Find where the given text appears and provide that cell's center as (X, Y) coordinate. 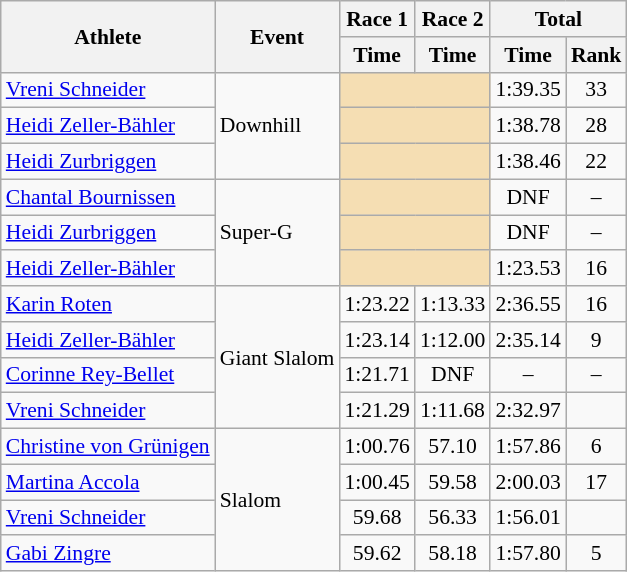
1:39.35 (528, 90)
56.33 (452, 518)
1:23.22 (376, 304)
57.10 (452, 447)
Race 1 (376, 19)
2:35.14 (528, 340)
1:13.33 (452, 304)
2:32.97 (528, 411)
Race 2 (452, 19)
Christine von Grünigen (108, 447)
Martina Accola (108, 482)
9 (596, 340)
2:00.03 (528, 482)
1:00.76 (376, 447)
1:57.86 (528, 447)
Super-G (278, 232)
6 (596, 447)
5 (596, 554)
Downhill (278, 126)
59.58 (452, 482)
17 (596, 482)
Total (558, 19)
Gabi Zingre (108, 554)
59.62 (376, 554)
Corinne Rey-Bellet (108, 375)
1:21.29 (376, 411)
28 (596, 126)
58.18 (452, 554)
Athlete (108, 36)
1:11.68 (452, 411)
2:36.55 (528, 304)
1:23.14 (376, 340)
1:57.80 (528, 554)
Chantal Bournissen (108, 197)
1:38.78 (528, 126)
59.68 (376, 518)
Rank (596, 55)
1:56.01 (528, 518)
1:21.71 (376, 375)
Giant Slalom (278, 357)
22 (596, 162)
Event (278, 36)
1:23.53 (528, 269)
Slalom (278, 500)
1:12.00 (452, 340)
33 (596, 90)
Karin Roten (108, 304)
1:38.46 (528, 162)
1:00.45 (376, 482)
